Pinpoint the cell where the given text exists, returning its (X, Y) midpoint coordinate. 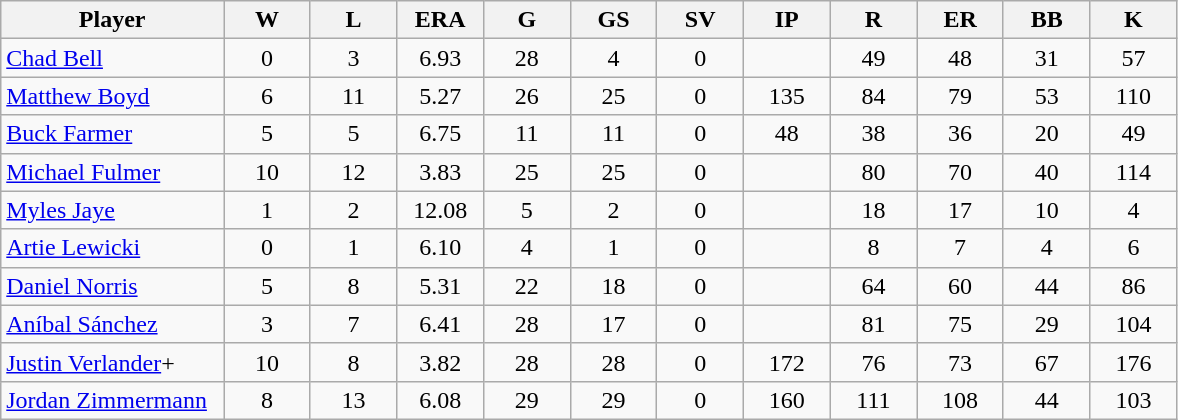
Matthew Boyd (112, 96)
ERA (440, 20)
20 (1046, 134)
36 (960, 134)
BB (1046, 20)
IP (786, 20)
6.75 (440, 134)
5.27 (440, 96)
53 (1046, 96)
GS (614, 20)
Buck Farmer (112, 134)
R (874, 20)
114 (1134, 172)
31 (1046, 58)
Justin Verlander+ (112, 362)
79 (960, 96)
6.41 (440, 324)
5.31 (440, 286)
Jordan Zimmermann (112, 400)
L (354, 20)
103 (1134, 400)
67 (1046, 362)
13 (354, 400)
Aníbal Sánchez (112, 324)
22 (528, 286)
76 (874, 362)
172 (786, 362)
26 (528, 96)
3.83 (440, 172)
81 (874, 324)
Chad Bell (112, 58)
111 (874, 400)
84 (874, 96)
70 (960, 172)
K (1134, 20)
75 (960, 324)
86 (1134, 286)
60 (960, 286)
Artie Lewicki (112, 248)
Daniel Norris (112, 286)
Michael Fulmer (112, 172)
110 (1134, 96)
G (528, 20)
SV (700, 20)
80 (874, 172)
Myles Jaye (112, 210)
104 (1134, 324)
160 (786, 400)
108 (960, 400)
6.93 (440, 58)
W (268, 20)
73 (960, 362)
ER (960, 20)
57 (1134, 58)
12 (354, 172)
12.08 (440, 210)
Player (112, 20)
38 (874, 134)
40 (1046, 172)
135 (786, 96)
6.08 (440, 400)
6.10 (440, 248)
64 (874, 286)
176 (1134, 362)
3.82 (440, 362)
